Find where the given text appears and provide that cell's center as (X, Y) coordinate. 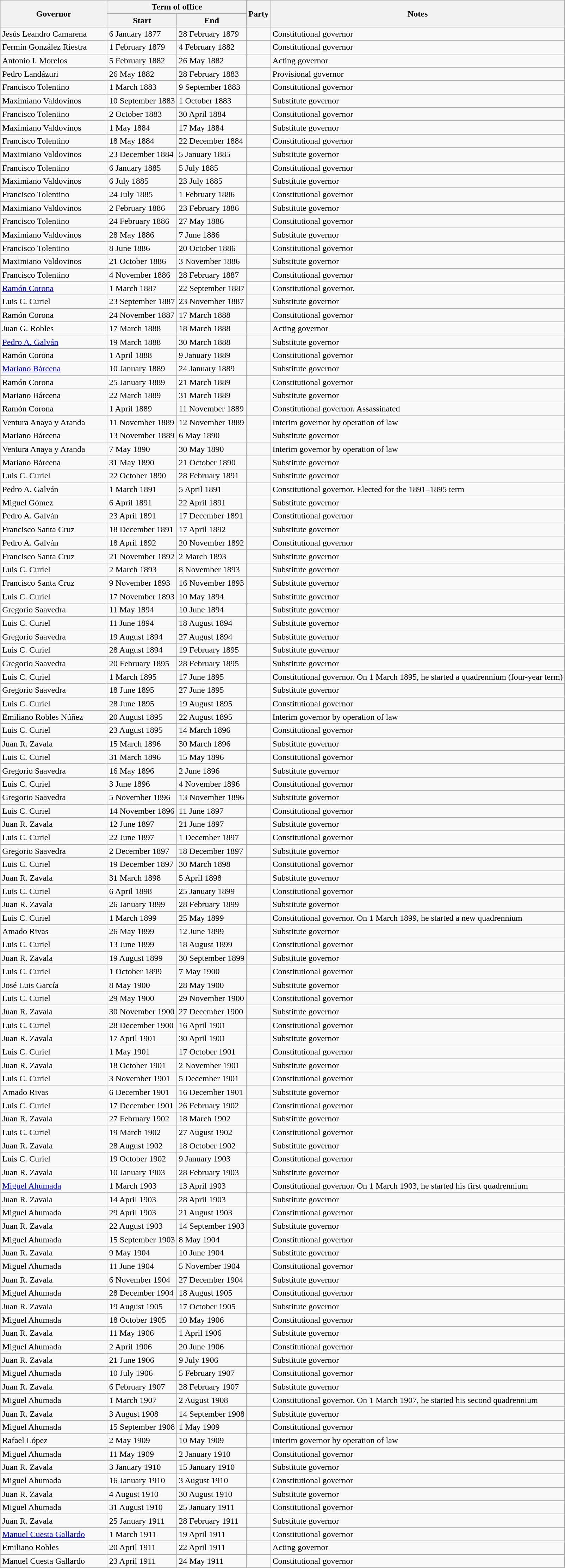
11 June 1904 (142, 1266)
Party (259, 14)
30 April 1884 (212, 114)
Constitutional governor. On 1 March 1899, he started a new quadrennium (418, 918)
17 October 1901 (212, 1052)
23 December 1884 (142, 154)
5 January 1885 (212, 154)
11 May 1909 (142, 1454)
28 June 1895 (142, 704)
29 November 1900 (212, 998)
25 January 1899 (212, 891)
28 April 1903 (212, 1199)
19 October 1902 (142, 1159)
28 August 1902 (142, 1146)
20 February 1895 (142, 663)
Constitutional governor. On 1 March 1903, he started his first quadrennium (418, 1186)
24 January 1889 (212, 369)
Emiliano Robles Núñez (54, 717)
22 August 1895 (212, 717)
3 June 1896 (142, 784)
16 May 1896 (142, 770)
10 May 1909 (212, 1440)
5 April 1891 (212, 489)
24 July 1885 (142, 195)
13 April 1903 (212, 1186)
End (212, 20)
26 January 1899 (142, 905)
6 April 1898 (142, 891)
5 July 1885 (212, 168)
23 September 1887 (142, 302)
18 October 1901 (142, 1065)
Constitutional governor. (418, 288)
18 December 1897 (212, 851)
22 April 1891 (212, 503)
30 March 1888 (212, 342)
11 May 1906 (142, 1333)
28 February 1903 (212, 1172)
30 November 1900 (142, 1012)
22 April 1911 (212, 1548)
18 October 1905 (142, 1320)
21 October 1890 (212, 462)
4 November 1886 (142, 275)
17 April 1901 (142, 1039)
20 April 1911 (142, 1548)
28 December 1904 (142, 1293)
28 February 1911 (212, 1521)
19 August 1894 (142, 637)
15 September 1908 (142, 1427)
Miguel Gómez (54, 503)
Notes (418, 14)
Term of office (177, 7)
6 January 1885 (142, 168)
4 February 1882 (212, 47)
29 April 1903 (142, 1213)
20 October 1886 (212, 248)
28 February 1887 (212, 275)
11 June 1897 (212, 811)
18 May 1884 (142, 141)
1 March 1911 (142, 1534)
18 August 1894 (212, 623)
5 December 1901 (212, 1079)
30 August 1910 (212, 1494)
31 March 1898 (142, 878)
16 November 1893 (212, 583)
17 April 1892 (212, 529)
1 April 1906 (212, 1333)
18 March 1888 (212, 328)
5 February 1907 (212, 1373)
3 August 1910 (212, 1481)
6 May 1890 (212, 436)
30 May 1890 (212, 449)
23 April 1911 (142, 1561)
28 February 1907 (212, 1387)
1 May 1909 (212, 1427)
17 December 1901 (142, 1106)
1 April 1889 (142, 409)
Start (142, 20)
29 May 1900 (142, 998)
6 January 1877 (142, 34)
13 June 1899 (142, 945)
30 March 1896 (212, 744)
28 February 1899 (212, 905)
7 May 1900 (212, 971)
14 April 1903 (142, 1199)
1 March 1883 (142, 87)
27 August 1894 (212, 637)
24 November 1887 (142, 315)
6 July 1885 (142, 181)
2 August 1908 (212, 1400)
12 November 1889 (212, 422)
27 December 1904 (212, 1280)
18 August 1905 (212, 1293)
22 October 1890 (142, 476)
19 March 1888 (142, 342)
7 June 1886 (212, 235)
8 May 1900 (142, 985)
30 April 1901 (212, 1039)
2 October 1883 (142, 114)
20 November 1892 (212, 543)
28 May 1886 (142, 235)
1 April 1888 (142, 355)
1 March 1887 (142, 288)
16 December 1901 (212, 1092)
15 September 1903 (142, 1239)
1 May 1884 (142, 127)
9 May 1904 (142, 1253)
18 December 1891 (142, 529)
3 November 1901 (142, 1079)
1 October 1899 (142, 971)
7 May 1890 (142, 449)
1 December 1897 (212, 838)
3 August 1908 (142, 1413)
Fermín González Riestra (54, 47)
22 March 1889 (142, 396)
15 May 1896 (212, 757)
14 September 1903 (212, 1226)
27 August 1902 (212, 1132)
11 June 1894 (142, 623)
Antonio I. Morelos (54, 61)
19 August 1905 (142, 1306)
22 December 1884 (212, 141)
31 March 1889 (212, 396)
6 December 1901 (142, 1092)
6 November 1904 (142, 1280)
2 February 1886 (142, 208)
Constitutional governor. On 1 March 1895, he started a quadrennium (four-year term) (418, 677)
1 March 1895 (142, 677)
19 February 1895 (212, 650)
8 May 1904 (212, 1239)
10 May 1894 (212, 597)
1 October 1883 (212, 101)
Constitutional governor. Assassinated (418, 409)
2 November 1901 (212, 1065)
10 September 1883 (142, 101)
28 February 1883 (212, 74)
2 January 1910 (212, 1454)
6 April 1891 (142, 503)
21 June 1897 (212, 824)
8 November 1893 (212, 569)
2 December 1897 (142, 851)
21 October 1886 (142, 262)
1 March 1899 (142, 918)
4 November 1896 (212, 784)
Provisional governor (418, 74)
Governor (54, 14)
18 March 1902 (212, 1119)
3 November 1886 (212, 262)
20 June 1906 (212, 1347)
31 August 1910 (142, 1507)
13 November 1896 (212, 797)
12 June 1899 (212, 931)
9 January 1903 (212, 1159)
23 November 1887 (212, 302)
27 June 1895 (212, 690)
10 May 1906 (212, 1320)
17 November 1893 (142, 597)
28 May 1900 (212, 985)
15 March 1896 (142, 744)
12 June 1897 (142, 824)
10 January 1889 (142, 369)
6 February 1907 (142, 1387)
Rafael López (54, 1440)
28 February 1891 (212, 476)
18 August 1899 (212, 945)
13 November 1889 (142, 436)
27 February 1902 (142, 1119)
Constitutional governor. Elected for the 1891–1895 term (418, 489)
9 January 1889 (212, 355)
30 March 1898 (212, 864)
15 January 1910 (212, 1467)
23 February 1886 (212, 208)
9 July 1906 (212, 1360)
21 August 1903 (212, 1213)
José Luis García (54, 985)
27 May 1886 (212, 221)
10 June 1894 (212, 610)
18 June 1895 (142, 690)
18 April 1892 (142, 543)
27 December 1900 (212, 1012)
5 November 1904 (212, 1266)
10 June 1904 (212, 1253)
17 December 1891 (212, 516)
2 April 1906 (142, 1347)
22 June 1897 (142, 838)
5 November 1896 (142, 797)
21 March 1889 (212, 382)
23 July 1885 (212, 181)
9 September 1883 (212, 87)
1 March 1903 (142, 1186)
22 August 1903 (142, 1226)
1 March 1891 (142, 489)
28 December 1900 (142, 1025)
23 August 1895 (142, 730)
11 May 1894 (142, 610)
19 August 1895 (212, 704)
19 March 1902 (142, 1132)
25 May 1899 (212, 918)
21 June 1906 (142, 1360)
22 September 1887 (212, 288)
2 June 1896 (212, 770)
8 June 1886 (142, 248)
19 April 1911 (212, 1534)
9 November 1893 (142, 583)
14 November 1896 (142, 811)
26 February 1902 (212, 1106)
5 February 1882 (142, 61)
Pedro Landázuri (54, 74)
Constitutional governor. On 1 March 1907, he started his second quadrennium (418, 1400)
16 April 1901 (212, 1025)
24 February 1886 (142, 221)
23 April 1891 (142, 516)
2 May 1909 (142, 1440)
1 February 1879 (142, 47)
Emiliano Robles (54, 1548)
16 January 1910 (142, 1481)
26 May 1899 (142, 931)
10 July 1906 (142, 1373)
28 February 1879 (212, 34)
1 March 1907 (142, 1400)
14 March 1896 (212, 730)
24 May 1911 (212, 1561)
19 August 1899 (142, 958)
30 September 1899 (212, 958)
17 October 1905 (212, 1306)
28 February 1895 (212, 663)
25 January 1889 (142, 382)
17 June 1895 (212, 677)
10 January 1903 (142, 1172)
Jesús Leandro Camarena (54, 34)
5 April 1898 (212, 878)
14 September 1908 (212, 1413)
21 November 1892 (142, 556)
19 December 1897 (142, 864)
31 May 1890 (142, 462)
17 May 1884 (212, 127)
31 March 1896 (142, 757)
1 February 1886 (212, 195)
28 August 1894 (142, 650)
1 May 1901 (142, 1052)
3 January 1910 (142, 1467)
18 October 1902 (212, 1146)
Juan G. Robles (54, 328)
4 August 1910 (142, 1494)
20 August 1895 (142, 717)
